Locate the cell with the specified text and output its (x, y) center coordinate. 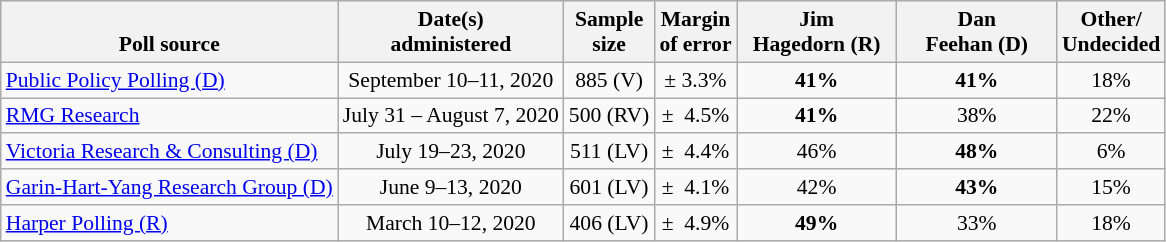
42% (817, 187)
March 10–12, 2020 (451, 223)
Public Policy Polling (D) (170, 80)
Poll source (170, 32)
September 10–11, 2020 (451, 80)
49% (817, 223)
RMG Research (170, 116)
± 4.5% (695, 116)
June 9–13, 2020 (451, 187)
43% (977, 187)
46% (817, 152)
Harper Polling (R) (170, 223)
Date(s)administered (451, 32)
± 4.9% (695, 223)
406 (LV) (610, 223)
± 3.3% (695, 80)
Garin-Hart-Yang Research Group (D) (170, 187)
July 19–23, 2020 (451, 152)
511 (LV) (610, 152)
JimHagedorn (R) (817, 32)
Other/Undecided (1111, 32)
± 4.1% (695, 187)
6% (1111, 152)
DanFeehan (D) (977, 32)
48% (977, 152)
38% (977, 116)
± 4.4% (695, 152)
Samplesize (610, 32)
15% (1111, 187)
22% (1111, 116)
July 31 – August 7, 2020 (451, 116)
500 (RV) (610, 116)
33% (977, 223)
Victoria Research & Consulting (D) (170, 152)
Marginof error (695, 32)
885 (V) (610, 80)
601 (LV) (610, 187)
